From the cell containing the given text, extract its center point as (x, y) coordinate. 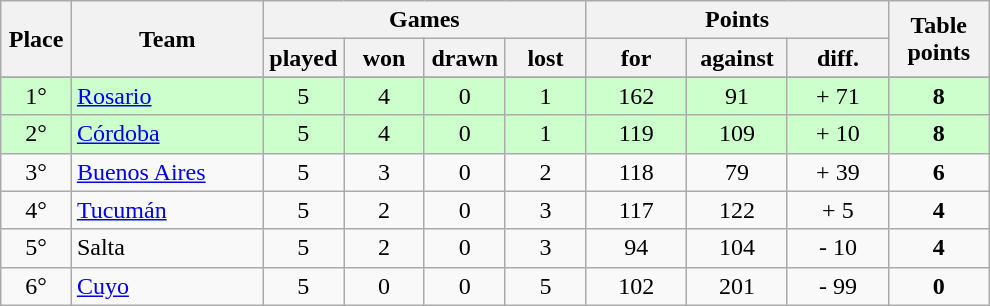
+ 39 (838, 172)
6° (36, 286)
diff. (838, 58)
for (636, 58)
104 (738, 248)
Team (167, 39)
79 (738, 172)
Place (36, 39)
117 (636, 210)
- 10 (838, 248)
94 (636, 248)
Tucumán (167, 210)
102 (636, 286)
Tablepoints (938, 39)
6 (938, 172)
4° (36, 210)
201 (738, 286)
drawn (464, 58)
162 (636, 96)
Games (424, 20)
2° (36, 134)
won (384, 58)
+ 5 (838, 210)
Points (738, 20)
played (304, 58)
91 (738, 96)
Córdoba (167, 134)
- 99 (838, 286)
Buenos Aires (167, 172)
109 (738, 134)
+ 10 (838, 134)
+ 71 (838, 96)
Salta (167, 248)
5° (36, 248)
lost (546, 58)
Rosario (167, 96)
119 (636, 134)
122 (738, 210)
against (738, 58)
3° (36, 172)
1° (36, 96)
118 (636, 172)
Cuyo (167, 286)
